Provide the [X, Y] coordinate of the cell's center where the given text is located.  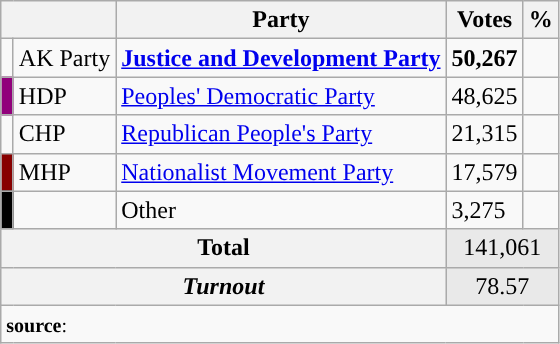
48,625 [484, 96]
Total [224, 248]
141,061 [502, 248]
78.57 [502, 286]
3,275 [484, 210]
17,579 [484, 172]
Nationalist Movement Party [281, 172]
50,267 [484, 58]
Justice and Development Party [281, 58]
21,315 [484, 134]
% [540, 20]
Republican People's Party [281, 134]
Turnout [224, 286]
source: [280, 324]
AK Party [64, 58]
CHP [64, 134]
HDP [64, 96]
Peoples' Democratic Party [281, 96]
Party [281, 20]
Other [281, 210]
MHP [64, 172]
Votes [484, 20]
